Determine the [x, y] coordinate at the center of the cell enclosing the given text.  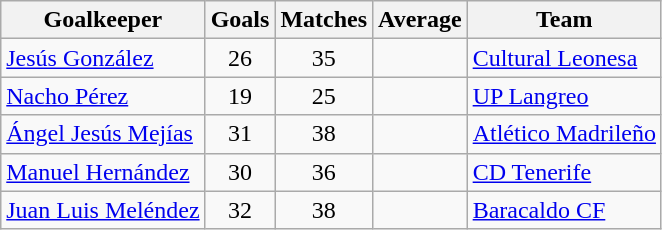
Cultural Leonesa [564, 58]
19 [240, 96]
Atlético Madrileño [564, 134]
Goalkeeper [103, 20]
36 [324, 172]
Team [564, 20]
35 [324, 58]
30 [240, 172]
CD Tenerife [564, 172]
Manuel Hernández [103, 172]
Average [420, 20]
Juan Luis Meléndez [103, 210]
Jesús González [103, 58]
26 [240, 58]
Matches [324, 20]
Nacho Pérez [103, 96]
Goals [240, 20]
UP Langreo [564, 96]
Baracaldo CF [564, 210]
31 [240, 134]
Ángel Jesús Mejías [103, 134]
32 [240, 210]
25 [324, 96]
